Return the (X, Y) coordinate for the center point of the cell that contains the specified text.  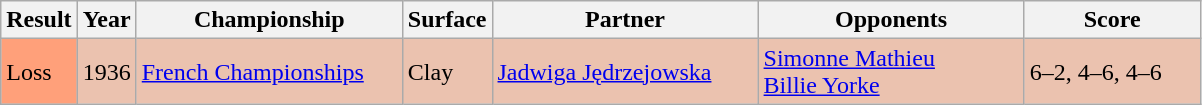
Jadwiga Jędrzejowska (625, 72)
Surface (447, 20)
Year (106, 20)
Opponents (891, 20)
6–2, 4–6, 4–6 (1112, 72)
Simonne Mathieu Billie Yorke (891, 72)
Result (39, 20)
French Championships (269, 72)
Championship (269, 20)
Clay (447, 72)
1936 (106, 72)
Partner (625, 20)
Score (1112, 20)
Loss (39, 72)
